Detect which cell encompasses the target text, then output its [X, Y] center coordinate. 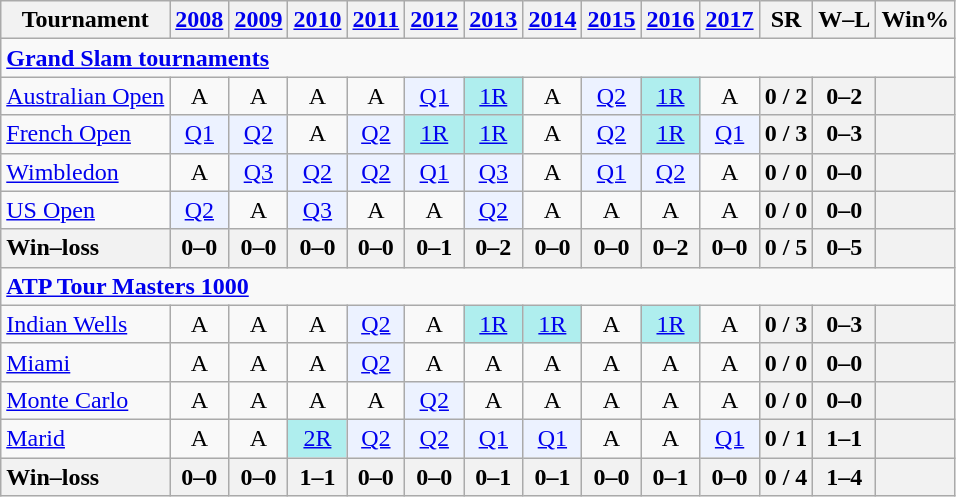
0 / 2 [786, 96]
2015 [612, 20]
2011 [376, 20]
2013 [494, 20]
Indian Wells [86, 324]
Miami [86, 362]
2016 [670, 20]
SR [786, 20]
0 / 5 [786, 248]
2012 [434, 20]
Australian Open [86, 96]
Wimbledon [86, 172]
Marid [86, 438]
US Open [86, 210]
2R [318, 438]
2010 [318, 20]
Grand Slam tournaments [478, 58]
2017 [730, 20]
Win% [916, 20]
2014 [552, 20]
0 / 1 [786, 438]
French Open [86, 134]
0–5 [844, 248]
2009 [258, 20]
ATP Tour Masters 1000 [478, 286]
Tournament [86, 20]
1–4 [844, 477]
2008 [200, 20]
Monte Carlo [86, 400]
0 / 4 [786, 477]
W–L [844, 20]
